Return the [x, y] coordinate for the center point of the cell that contains the specified text.  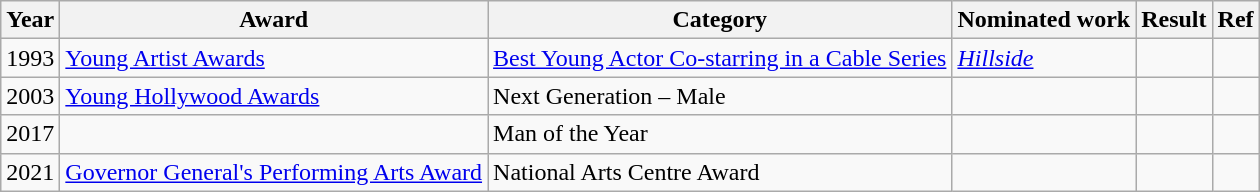
Man of the Year [720, 134]
2003 [30, 96]
Award [274, 20]
National Arts Centre Award [720, 172]
Young Artist Awards [274, 58]
Category [720, 20]
Year [30, 20]
Ref [1236, 20]
Hillside [1044, 58]
Result [1174, 20]
Young Hollywood Awards [274, 96]
2017 [30, 134]
Next Generation – Male [720, 96]
1993 [30, 58]
Nominated work [1044, 20]
Governor General's Performing Arts Award [274, 172]
Best Young Actor Co-starring in a Cable Series [720, 58]
2021 [30, 172]
